Search for the cell housing the specified text and yield its (x, y) center coordinate. 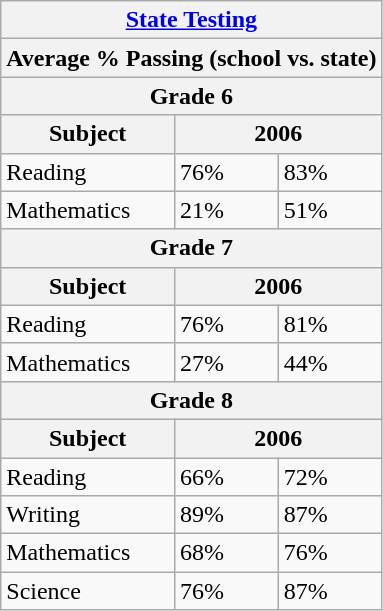
Science (88, 591)
Grade 6 (192, 96)
66% (227, 477)
27% (227, 362)
State Testing (192, 20)
72% (330, 477)
44% (330, 362)
89% (227, 515)
81% (330, 324)
21% (227, 210)
68% (227, 553)
Grade 8 (192, 400)
Grade 7 (192, 248)
51% (330, 210)
83% (330, 172)
Average % Passing (school vs. state) (192, 58)
Writing (88, 515)
